Provide the (x, y) coordinate of the cell's center where the given text is located.  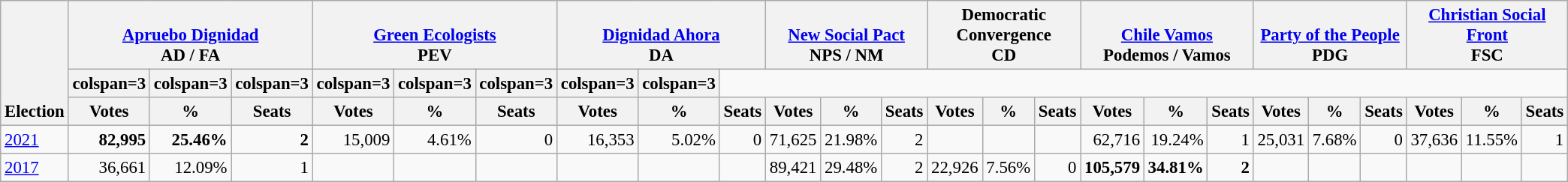
DemocraticConvergenceCD (1004, 35)
25.46% (190, 140)
Chile VamosPodemos / Vamos (1167, 35)
Election (35, 63)
Green EcologistsPEV (434, 35)
105,579 (1113, 168)
62,716 (1113, 140)
2017 (35, 168)
71,625 (793, 140)
4.61% (435, 140)
82,995 (109, 140)
16,353 (597, 140)
Christian Social FrontFSC (1487, 35)
22,926 (955, 168)
11.55% (1491, 140)
36,661 (109, 168)
Dignidad AhoraDA (661, 35)
25,031 (1281, 140)
19.24% (1176, 140)
12.09% (190, 168)
7.56% (1008, 168)
New Social PactNPS / NM (846, 35)
89,421 (793, 168)
5.02% (679, 140)
37,636 (1434, 140)
15,009 (353, 140)
34.81% (1176, 168)
7.68% (1334, 140)
29.48% (852, 168)
Apruebo DignidadAD / FA (191, 35)
Party of the PeoplePDG (1330, 35)
21.98% (852, 140)
2021 (35, 140)
